Find where the given text appears and provide that cell's center as (x, y) coordinate. 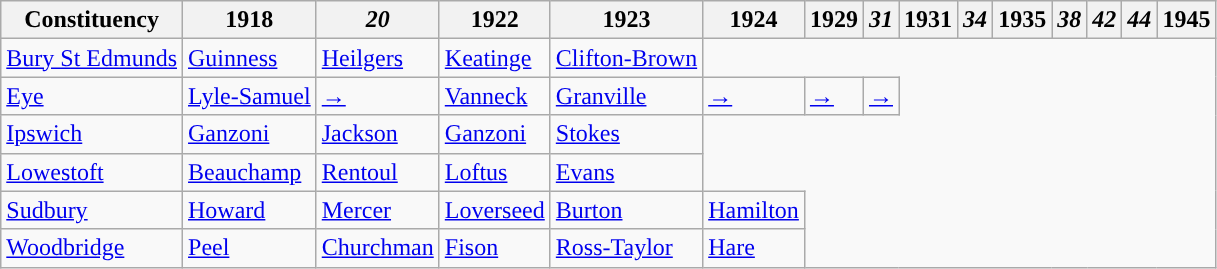
Fison (494, 248)
Lyle-Samuel (250, 96)
Eye (92, 96)
1929 (834, 20)
34 (976, 20)
Churchman (378, 248)
Burton (626, 210)
Ross-Taylor (626, 248)
Woodbridge (92, 248)
Peel (250, 248)
Sudbury (92, 210)
Jackson (378, 134)
Heilgers (378, 58)
1923 (626, 20)
Vanneck (494, 96)
Constituency (92, 20)
38 (1070, 20)
Evans (626, 172)
Rentoul (378, 172)
44 (1140, 20)
Stokes (626, 134)
1922 (494, 20)
31 (880, 20)
Hamilton (754, 210)
Bury St Edmunds (92, 58)
1924 (754, 20)
Granville (626, 96)
Loverseed (494, 210)
Howard (250, 210)
Keatinge (494, 58)
1918 (250, 20)
1931 (928, 20)
1935 (1022, 20)
Beauchamp (250, 172)
42 (1104, 20)
Mercer (378, 210)
1945 (1186, 20)
Hare (754, 248)
Lowestoft (92, 172)
20 (378, 20)
Ipswich (92, 134)
Guinness (250, 58)
Clifton-Brown (626, 58)
Loftus (494, 172)
